Search for the cell housing the specified text and yield its [x, y] center coordinate. 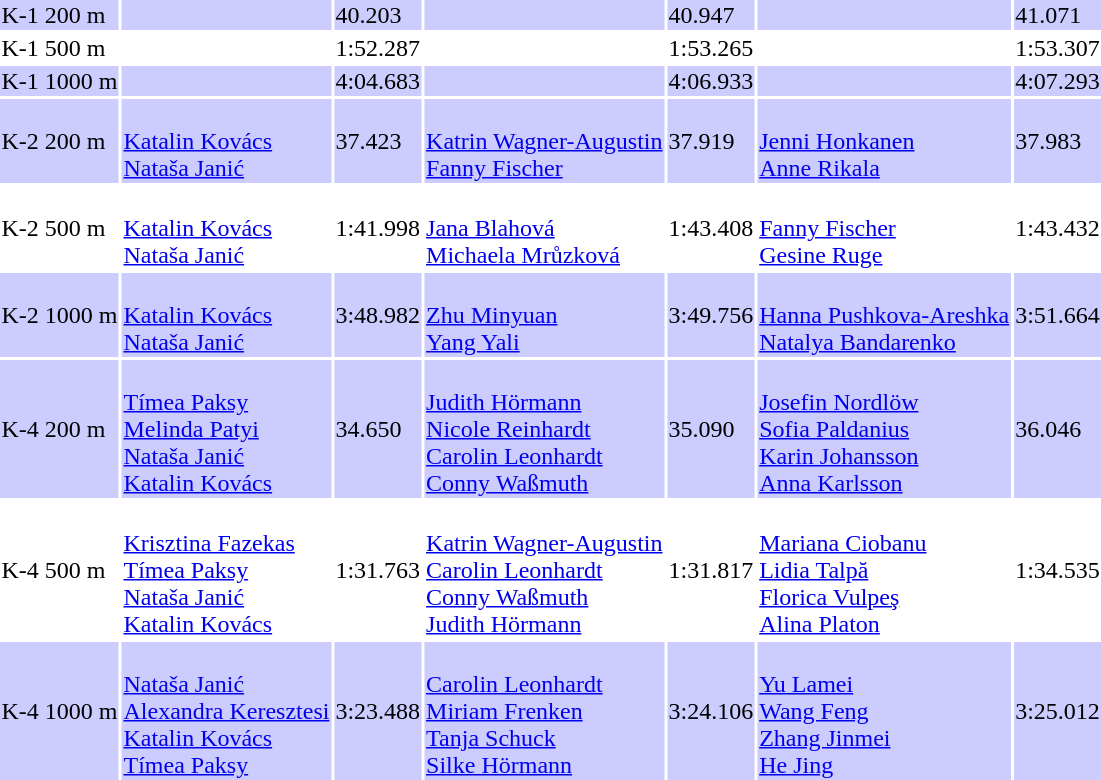
Katrin Wagner-AugustinFanny Fischer [544, 141]
4:04.683 [378, 81]
3:49.756 [711, 315]
K-2 500 m [60, 228]
K-4 500 m [60, 570]
K-4 1000 m [60, 711]
Krisztina FazekasTímea PaksyNataša JanićKatalin Kovács [226, 570]
35.090 [711, 429]
Yu LameiWang FengZhang JinmeiHe Jing [884, 711]
Fanny FischerGesine Ruge [884, 228]
Katrin Wagner-AugustinCarolin LeonhardtConny WaßmuthJudith Hörmann [544, 570]
Judith HörmannNicole ReinhardtCarolin LeonhardtConny Waßmuth [544, 429]
K-1 200 m [60, 15]
Jenni HonkanenAnne Rikala [884, 141]
1:31.763 [378, 570]
40.203 [378, 15]
K-1 1000 m [60, 81]
1:53.265 [711, 48]
1:41.998 [378, 228]
K-1 500 m [60, 48]
1:31.817 [711, 570]
Zhu MinyuanYang Yali [544, 315]
3:48.982 [378, 315]
Jana BlahováMichaela Mrůzková [544, 228]
Tímea PaksyMelinda PatyiNataša JanićKatalin Kovács [226, 429]
37.919 [711, 141]
1:52.287 [378, 48]
Hanna Pushkova-AreshkaNatalya Bandarenko [884, 315]
K-4 200 m [60, 429]
K-2 1000 m [60, 315]
34.650 [378, 429]
K-2 200 m [60, 141]
3:23.488 [378, 711]
Mariana CiobanuLidia TalpăFlorica VulpeşAlina Platon [884, 570]
4:06.933 [711, 81]
1:43.408 [711, 228]
3:24.106 [711, 711]
40.947 [711, 15]
Josefin NordlöwSofia PaldaniusKarin JohanssonAnna Karlsson [884, 429]
37.423 [378, 141]
Nataša JanićAlexandra KeresztesiKatalin KovácsTímea Paksy [226, 711]
Carolin LeonhardtMiriam FrenkenTanja SchuckSilke Hörmann [544, 711]
